Extract the [x, y] coordinate from the center of the cell holding the provided text.  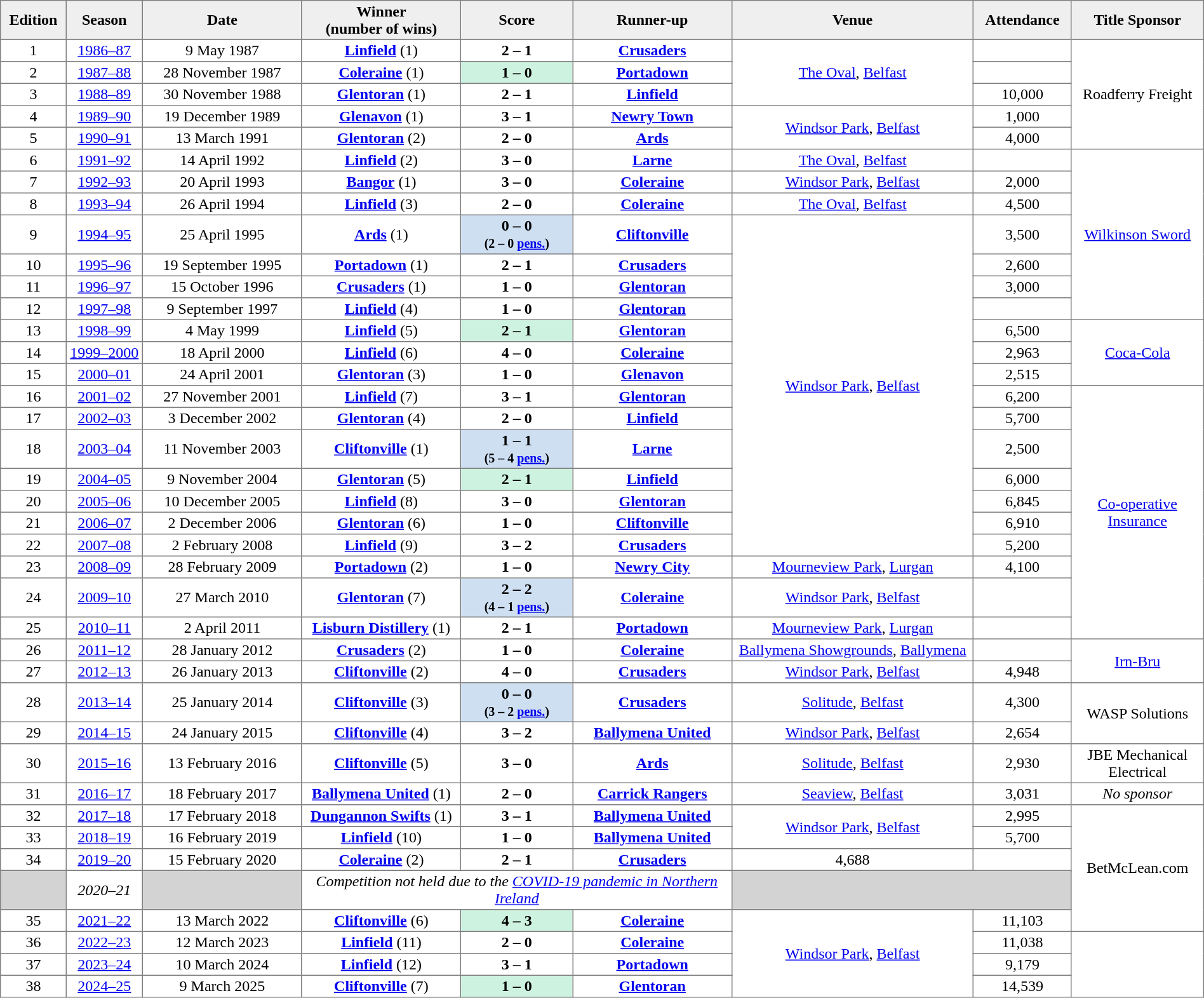
16 February 2019 [222, 837]
Glenavon [652, 374]
11,038 [1022, 942]
Competition not held due to the COVID-19 pandemic in Northern Ireland [517, 890]
4,948 [1022, 671]
Title Sponsor [1137, 20]
Glentoran (6) [381, 523]
1997–98 [104, 309]
27 [33, 671]
26 April 1994 [222, 204]
19 [33, 479]
20 April 1993 [222, 182]
0 – 0 (2 – 0 pens.) [517, 234]
6,845 [1022, 501]
17 February 2018 [222, 816]
Portadown (2) [381, 567]
2,963 [1022, 353]
2016–17 [104, 793]
2004–05 [104, 479]
1 [33, 50]
Glentoran (7) [381, 598]
2 February 2008 [222, 545]
2,930 [1022, 764]
13 February 2016 [222, 764]
14 April 1992 [222, 160]
15 February 2020 [222, 860]
2012–13 [104, 671]
18 April 2000 [222, 353]
15 October 1996 [222, 287]
7 [33, 182]
1992–93 [104, 182]
11 November 2003 [222, 449]
25 January 2014 [222, 703]
29 [33, 732]
3 [33, 94]
38 [33, 986]
Ballymena Showgrounds, Ballymena [852, 650]
Linfield (10) [381, 837]
2023–24 [104, 964]
4 – 3 [517, 920]
Cliftonville (3) [381, 703]
27 November 2001 [222, 396]
2021–22 [104, 920]
2003–04 [104, 449]
Carrick Rangers [652, 793]
22 [33, 545]
Crusaders (1) [381, 287]
4,500 [1022, 204]
2000–01 [104, 374]
5 [33, 138]
9,179 [1022, 964]
Edition [33, 20]
Linfield (6) [381, 353]
10,000 [1022, 94]
6,000 [1022, 479]
1989–90 [104, 116]
24 January 2015 [222, 732]
Co-operative Insurance [1137, 512]
Linfield (8) [381, 501]
2 December 2006 [222, 523]
26 [33, 650]
2020–21 [104, 890]
4,300 [1022, 703]
Coleraine (2) [381, 860]
2002–03 [104, 418]
2005–06 [104, 501]
6,200 [1022, 396]
37 [33, 964]
28 January 2012 [222, 650]
35 [33, 920]
18 [33, 449]
2,500 [1022, 449]
Linfield (11) [381, 942]
2,995 [1022, 816]
34 [33, 860]
26 January 2013 [222, 671]
14,539 [1022, 986]
30 [33, 764]
1994–95 [104, 234]
1998–99 [104, 330]
2022–23 [104, 942]
Portadown (1) [381, 265]
4,688 [852, 860]
36 [33, 942]
Linfield (5) [381, 330]
Runner-up [652, 20]
2007–08 [104, 545]
9 November 2004 [222, 479]
2010–11 [104, 628]
Coleraine (1) [381, 72]
28 February 2009 [222, 567]
Glenavon (1) [381, 116]
1999–2000 [104, 353]
13 [33, 330]
Cliftonville (2) [381, 671]
Cliftonville (7) [381, 986]
2024–25 [104, 986]
19 September 1995 [222, 265]
4,100 [1022, 567]
Dungannon Swifts (1) [381, 816]
16 [33, 396]
12 [33, 309]
2015–16 [104, 764]
2009–10 [104, 598]
3,000 [1022, 287]
14 [33, 353]
Lisburn Distillery (1) [381, 628]
Newry Town [652, 116]
Attendance [1022, 20]
Wilkinson Sword [1137, 234]
Linfield (3) [381, 204]
1996–97 [104, 287]
Linfield (2) [381, 160]
Linfield (4) [381, 309]
1993–94 [104, 204]
Seaview, Belfast [852, 793]
2,654 [1022, 732]
2 April 2011 [222, 628]
1988–89 [104, 94]
Ballymena United (1) [381, 793]
9 [33, 234]
19 December 1989 [222, 116]
9 March 2025 [222, 986]
24 [33, 598]
2,515 [1022, 374]
0 – 0 (3 – 2 pens.) [517, 703]
15 [33, 374]
28 [33, 703]
10 December 2005 [222, 501]
Winner(number of wins) [381, 20]
2006–07 [104, 523]
11,103 [1022, 920]
Roadferry Freight [1137, 94]
24 April 2001 [222, 374]
Glentoran (5) [381, 479]
23 [33, 567]
Venue [852, 20]
Cliftonville (5) [381, 764]
8 [33, 204]
1,000 [1022, 116]
9 September 1997 [222, 309]
28 November 1987 [222, 72]
9 May 1987 [222, 50]
2017–18 [104, 816]
2001–02 [104, 396]
6,500 [1022, 330]
1986–87 [104, 50]
27 March 2010 [222, 598]
2011–12 [104, 650]
Crusaders (2) [381, 650]
6 [33, 160]
12 March 2023 [222, 942]
11 [33, 287]
6,910 [1022, 523]
17 [33, 418]
Score [517, 20]
2013–14 [104, 703]
13 March 2022 [222, 920]
2 – 2 (4 – 1 pens.) [517, 598]
Ards (1) [381, 234]
20 [33, 501]
21 [33, 523]
Linfield (1) [381, 50]
1987–88 [104, 72]
Glentoran (1) [381, 94]
2008–09 [104, 567]
Glentoran (2) [381, 138]
3,500 [1022, 234]
Linfield (9) [381, 545]
2,600 [1022, 265]
No sponsor [1137, 793]
13 March 1991 [222, 138]
25 [33, 628]
1990–91 [104, 138]
1 – 1 (5 – 4 pens.) [517, 449]
4 May 1999 [222, 330]
18 February 2017 [222, 793]
Season [104, 20]
WASP Solutions [1137, 713]
Irn-Bru [1137, 661]
Newry City [652, 567]
Cliftonville (6) [381, 920]
2 [33, 72]
32 [33, 816]
31 [33, 793]
Glentoran (4) [381, 418]
30 November 1988 [222, 94]
JBE Mechanical Electrical [1137, 764]
1991–92 [104, 160]
2,000 [1022, 182]
33 [33, 837]
2018–19 [104, 837]
Bangor (1) [381, 182]
Coca-Cola [1137, 353]
3 December 2002 [222, 418]
10 [33, 265]
Linfield (7) [381, 396]
4 [33, 116]
2019–20 [104, 860]
5,200 [1022, 545]
Cliftonville (1) [381, 449]
Cliftonville (4) [381, 732]
4,000 [1022, 138]
BetMcLean.com [1137, 868]
Date [222, 20]
2014–15 [104, 732]
1995–96 [104, 265]
Linfield (12) [381, 964]
3,031 [1022, 793]
25 April 1995 [222, 234]
Glentoran (3) [381, 374]
10 March 2024 [222, 964]
